Return the [X, Y] coordinate for the center point of the cell that contains the specified text.  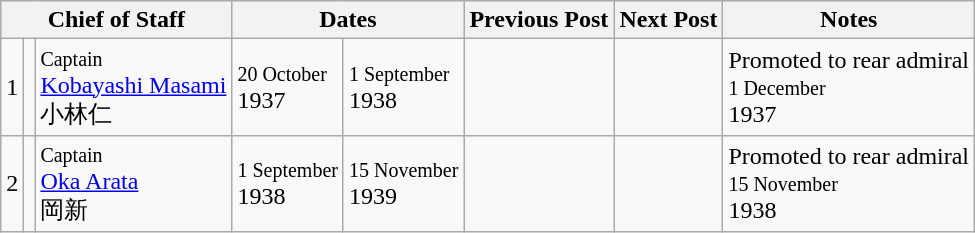
CaptainOka Arata岡新 [134, 184]
Promoted to rear admiral15 November1938 [849, 184]
Chief of Staff [116, 20]
Previous Post [539, 20]
15 November1939 [403, 184]
Next Post [668, 20]
Notes [849, 20]
1 [12, 88]
20 October1937 [288, 88]
Dates [348, 20]
Promoted to rear admiral1 December1937 [849, 88]
CaptainKobayashi Masami小林仁 [134, 88]
2 [12, 184]
